Determine the (X, Y) coordinate at the center of the cell enclosing the given text.  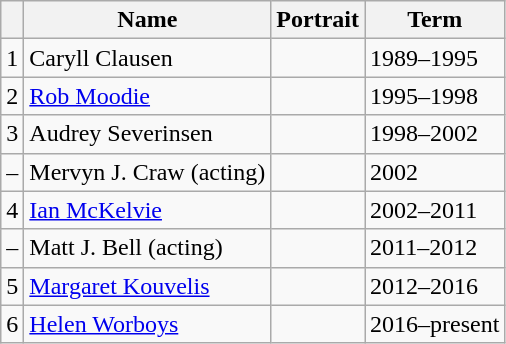
5 (12, 286)
Helen Worboys (148, 324)
2002 (434, 172)
Margaret Kouvelis (148, 286)
Portrait (318, 20)
2 (12, 96)
2016–present (434, 324)
1998–2002 (434, 134)
Audrey Severinsen (148, 134)
2012–2016 (434, 286)
3 (12, 134)
Matt J. Bell (acting) (148, 248)
Term (434, 20)
6 (12, 324)
1989–1995 (434, 58)
Ian McKelvie (148, 210)
1995–1998 (434, 96)
Rob Moodie (148, 96)
2002–2011 (434, 210)
2011–2012 (434, 248)
Mervyn J. Craw (acting) (148, 172)
Name (148, 20)
1 (12, 58)
4 (12, 210)
Caryll Clausen (148, 58)
